Search for the cell housing the specified text and yield its [X, Y] center coordinate. 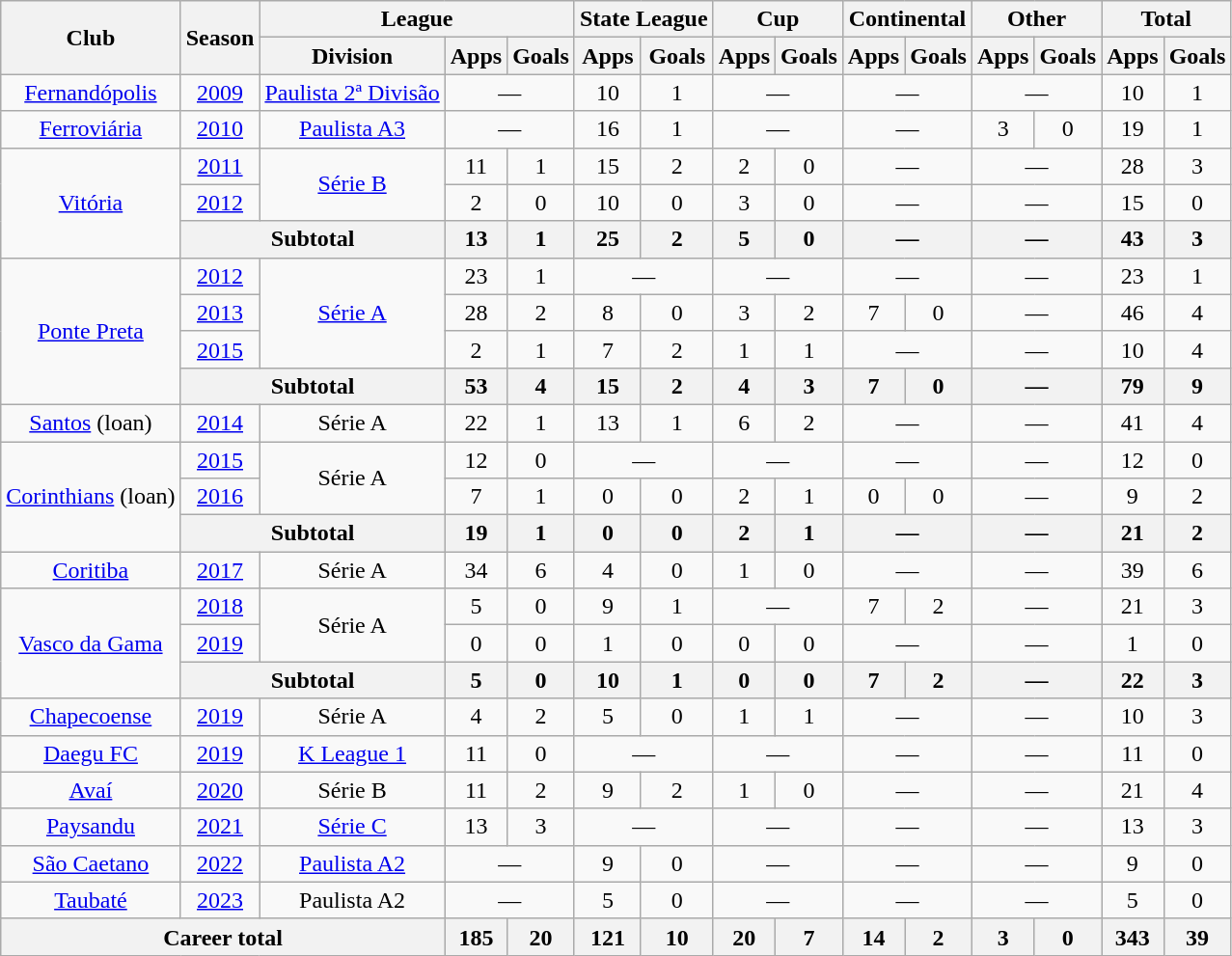
Vasco da Gama [91, 643]
16 [608, 129]
Paulista A3 [352, 129]
79 [1133, 386]
League [417, 19]
8 [608, 313]
2021 [220, 827]
Continental [907, 19]
Season [220, 38]
121 [608, 937]
2011 [220, 166]
2014 [220, 423]
Avaí [91, 790]
43 [1133, 239]
Taubaté [91, 900]
2010 [220, 129]
Cup [778, 19]
São Caetano [91, 863]
Ferroviária [91, 129]
Ponte Preta [91, 331]
Paulista 2ª Divisão [352, 93]
2020 [220, 790]
Club [91, 38]
46 [1133, 313]
2009 [220, 93]
Vitória [91, 203]
185 [476, 937]
State League [643, 19]
Other [1036, 19]
Paysandu [91, 827]
Chapecoense [91, 717]
14 [873, 937]
Division [352, 56]
Total [1166, 19]
25 [608, 239]
2023 [220, 900]
Santos (loan) [91, 423]
Corinthians (loan) [91, 497]
41 [1133, 423]
2017 [220, 570]
Série C [352, 827]
343 [1133, 937]
Coritiba [91, 570]
2018 [220, 607]
Fernandópolis [91, 93]
2022 [220, 863]
2016 [220, 497]
Career total [223, 937]
34 [476, 570]
K League 1 [352, 753]
Daegu FC [91, 753]
53 [476, 386]
2013 [220, 313]
